Extract the (x, y) coordinate from the center of the cell holding the provided text.  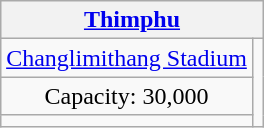
Thimphu (132, 20)
Capacity: 30,000 (127, 96)
Changlimithang Stadium (127, 58)
